Find where the given text appears and provide that cell's center as (X, Y) coordinate. 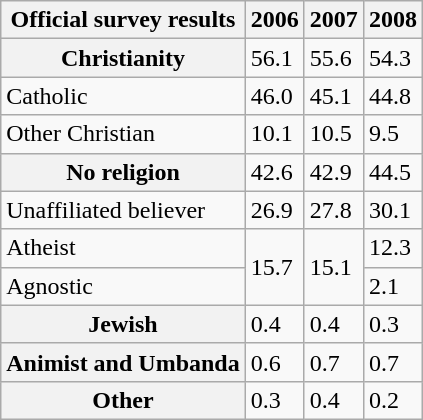
9.5 (392, 134)
45.1 (334, 96)
Other Christian (123, 134)
42.6 (274, 172)
12.3 (392, 248)
0.6 (274, 362)
Agnostic (123, 286)
Animist and Umbanda (123, 362)
2.1 (392, 286)
Unaffiliated believer (123, 210)
56.1 (274, 58)
55.6 (334, 58)
Christianity (123, 58)
10.5 (334, 134)
44.8 (392, 96)
2006 (274, 20)
2007 (334, 20)
15.7 (274, 267)
Atheist (123, 248)
Catholic (123, 96)
26.9 (274, 210)
27.8 (334, 210)
Other (123, 400)
54.3 (392, 58)
46.0 (274, 96)
Jewish (123, 324)
Official survey results (123, 20)
15.1 (334, 267)
2008 (392, 20)
42.9 (334, 172)
10.1 (274, 134)
No religion (123, 172)
0.2 (392, 400)
30.1 (392, 210)
44.5 (392, 172)
